Identify which cell holds the provided text, then report its (x, y) central coordinate. 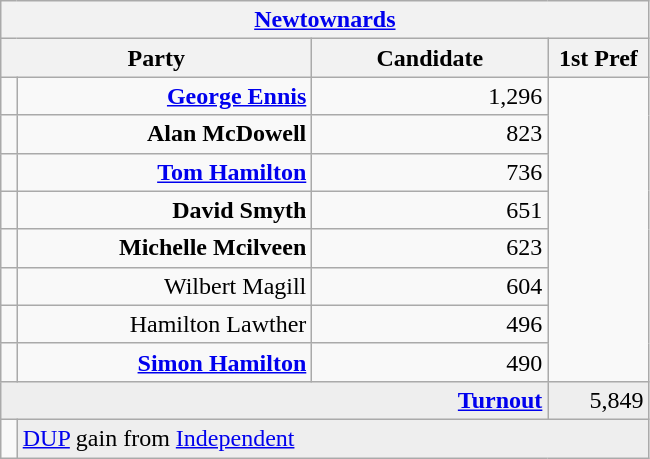
Tom Hamilton (164, 172)
651 (430, 210)
Alan McDowell (164, 134)
Michelle Mcilveen (164, 248)
1,296 (430, 96)
Wilbert Magill (164, 286)
Candidate (430, 58)
Simon Hamilton (164, 362)
DUP gain from Independent (333, 438)
Hamilton Lawther (164, 324)
490 (430, 362)
623 (430, 248)
Newtownards (325, 20)
5,849 (598, 400)
736 (430, 172)
496 (430, 324)
David Smyth (164, 210)
823 (430, 134)
604 (430, 286)
1st Pref (598, 58)
Party (156, 58)
George Ennis (164, 96)
Turnout (274, 400)
